Return the [X, Y] coordinate for the center point of the cell that contains the specified text.  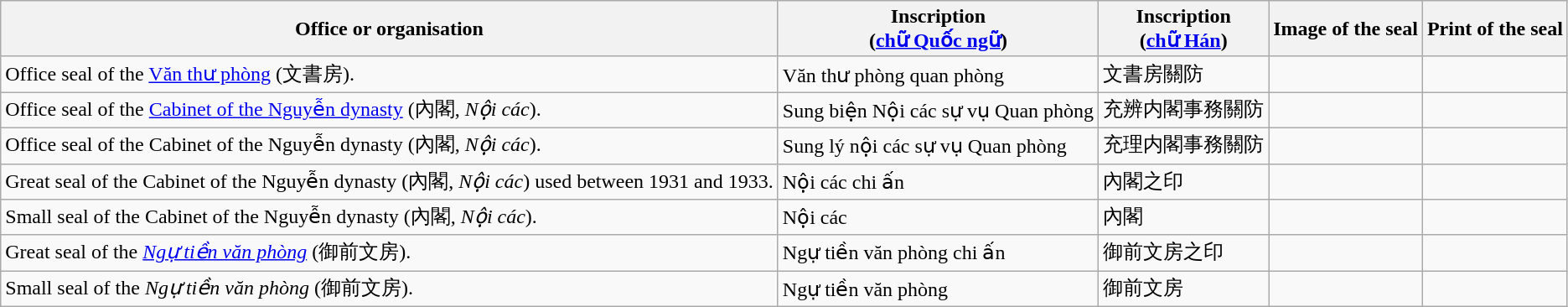
Ngự tiền văn phòng chi ấn [938, 253]
Inscription(chữ Hán) [1183, 29]
Image of the seal [1346, 29]
Sung biện Nội các sự vụ Quan phòng [938, 111]
Small seal of the Cabinet of the Nguyễn dynasty (內閣, Nội các). [390, 218]
Office or organisation [390, 29]
充理内閣事務關防 [1183, 146]
Văn thư phòng quan phòng [938, 74]
Great seal of the Cabinet of the Nguyễn dynasty (內閣, Nội các) used between 1931 and 1933. [390, 181]
Office seal of the Văn thư phòng (文書房). [390, 74]
御前文房之印 [1183, 253]
內閣之印 [1183, 181]
御前文房 [1183, 289]
Small seal of the Ngự tiền văn phòng (御前文房). [390, 289]
Sung lý nội các sự vụ Quan phòng [938, 146]
充辨内閣事務關防 [1183, 111]
Ngự tiền văn phòng [938, 289]
Print of the seal [1495, 29]
文書房關防 [1183, 74]
Nội các chi ấn [938, 181]
內閣 [1183, 218]
Great seal of the Ngự tiền văn phòng (御前文房). [390, 253]
Nội các [938, 218]
Inscription(chữ Quốc ngữ) [938, 29]
